Provide the (X, Y) coordinate of the cell's center where the given text is located.  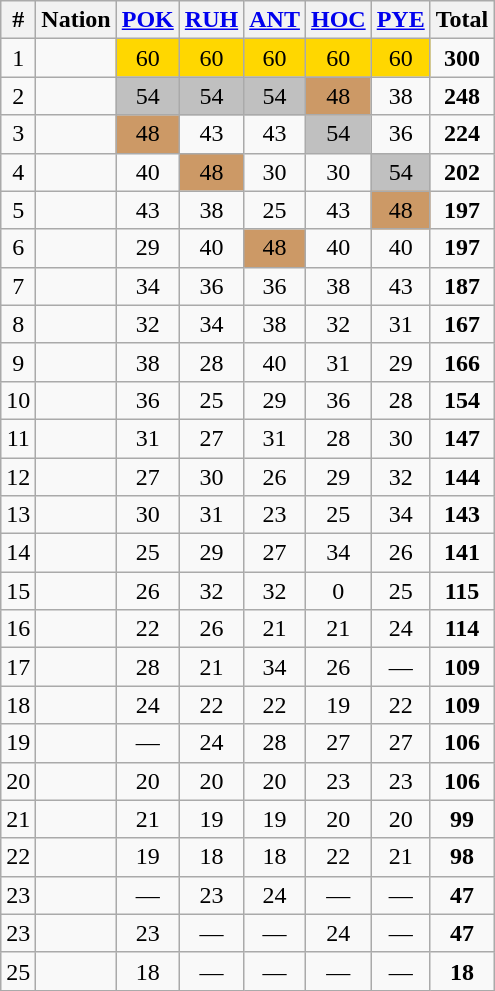
99 (462, 819)
5 (18, 210)
12 (18, 477)
8 (18, 324)
6 (18, 248)
143 (462, 515)
PYE (400, 20)
RUH (211, 20)
147 (462, 438)
114 (462, 629)
144 (462, 477)
4 (18, 172)
# (18, 20)
17 (18, 667)
15 (18, 591)
224 (462, 134)
2 (18, 96)
154 (462, 400)
1 (18, 58)
0 (338, 591)
187 (462, 286)
16 (18, 629)
POK (148, 20)
115 (462, 591)
98 (462, 857)
HOC (338, 20)
Total (462, 20)
7 (18, 286)
167 (462, 324)
9 (18, 362)
14 (18, 553)
13 (18, 515)
202 (462, 172)
166 (462, 362)
11 (18, 438)
141 (462, 553)
10 (18, 400)
Nation (76, 20)
300 (462, 58)
ANT (275, 20)
3 (18, 134)
248 (462, 96)
